For the text-containing cell, return its midpoint in [x, y] coordinate format. 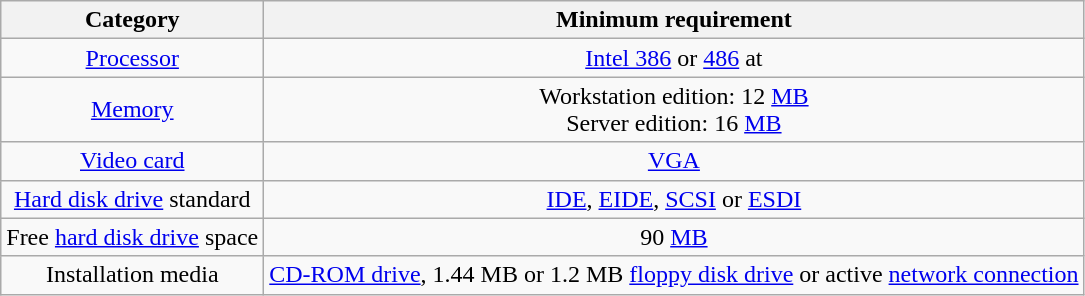
Intel 386 or 486 at [674, 58]
Processor [132, 58]
VGA [674, 161]
90 MB [674, 237]
Free hard disk drive space [132, 237]
Workstation edition: 12 MBServer edition: 16 MB [674, 110]
CD-ROM drive, 1.44 MB or 1.2 MB floppy disk drive or active network connection [674, 275]
Hard disk drive standard [132, 199]
Minimum requirement [674, 20]
Video card [132, 161]
IDE, EIDE, SCSI or ESDI [674, 199]
Installation media [132, 275]
Category [132, 20]
Memory [132, 110]
